Output the (X, Y) coordinate of the center of the cell containing the given text.  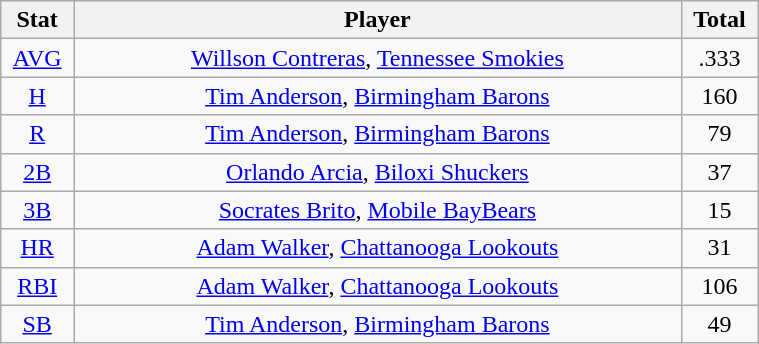
Stat (38, 20)
HR (38, 248)
49 (719, 324)
R (38, 134)
31 (719, 248)
H (38, 96)
RBI (38, 286)
106 (719, 286)
.333 (719, 58)
2B (38, 172)
79 (719, 134)
Total (719, 20)
15 (719, 210)
Player (378, 20)
AVG (38, 58)
Socrates Brito, Mobile BayBears (378, 210)
Willson Contreras, Tennessee Smokies (378, 58)
160 (719, 96)
3B (38, 210)
Orlando Arcia, Biloxi Shuckers (378, 172)
SB (38, 324)
37 (719, 172)
